Pinpoint the cell where the given text exists, returning its (x, y) midpoint coordinate. 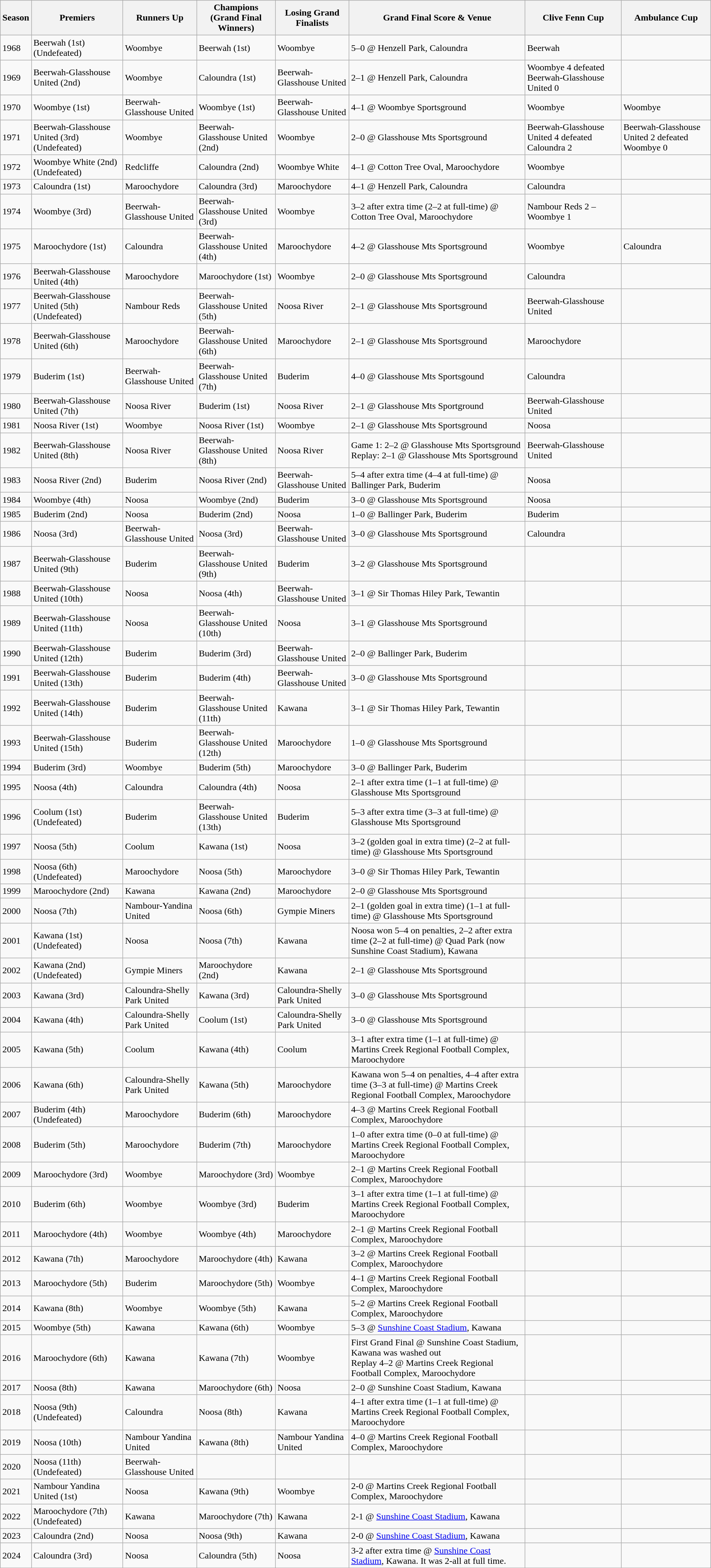
Noosa (9th) (Undefeated) (77, 1412)
1968 (16, 48)
1980 (16, 406)
3–0 @ Sir Thomas Hiley Park, Tewantin (437, 872)
Woombye (2nd) (236, 500)
2012 (16, 1259)
4–2 @ Glasshouse Mts Sportsground (437, 246)
4–1 @ Cotton Tree Oval, Maroochydore (437, 167)
1–0 @ Glasshouse Mts Sportsground (437, 743)
Clive Fenn Cup (574, 18)
5–0 @ Henzell Park, Caloundra (437, 48)
2004 (16, 1020)
Beerwah (1st) (Undefeated) (77, 48)
First Grand Final @ Sunshine Coast Stadium, Kawana was washed outReplay 4–2 @ Martins Creek Regional Football Complex, Maroochydore (437, 1357)
Woombye White (2nd) (Undefeated) (77, 167)
2011 (16, 1234)
Kawana (2nd) (236, 891)
1969 (16, 78)
Beerwah-Glasshouse United (5th) (Undefeated) (77, 306)
1988 (16, 594)
2–1 (golden goal in extra time) (1–1 at full-time) @ Glasshouse Mts Sportsground (437, 911)
Redcliffe (160, 167)
1–0 after extra time (0–0 at full-time) @ Martins Creek Regional Football Complex, Maroochydore (437, 1144)
1977 (16, 306)
1971 (16, 137)
2009 (16, 1174)
Grand Final Score & Venue (437, 18)
Kawana (1st) (236, 847)
2014 (16, 1308)
2-1 @ Sunshine Coast Stadium, Kawana (437, 1516)
Maroochydore (7th) (Undefeated) (77, 1516)
Noosa won 5–4 on penalties, 2–2 after extra time (2–2 at full-time) @ Quad Park (now Sunshine Coast Stadium), Kawana (437, 941)
5–3 @ Sunshine Coast Stadium, Kawana (437, 1328)
Beerwah (574, 48)
Game 1: 2–2 @ Glasshouse Mts SportsgroundReplay: 2–1 @ Glasshouse Mts Sportsground (437, 450)
Champions(Grand Final Winners) (236, 18)
Premiers (77, 18)
2–1 after extra time (1–1 at full-time) @ Glasshouse Mts Sportsground (437, 787)
Noosa (11th) (Undefeated) (77, 1467)
2018 (16, 1412)
2008 (16, 1144)
1996 (16, 817)
1979 (16, 376)
Buderim (7th) (236, 1144)
3–0 @ Ballinger Park, Buderim (437, 767)
2013 (16, 1284)
1999 (16, 891)
2000 (16, 911)
Buderim (4th) (236, 678)
2005 (16, 1050)
2010 (16, 1204)
Beerwah-Glasshouse United 4 defeated Caloundra 2 (574, 137)
4–1 @ Martins Creek Regional Football Complex, Maroochydore (437, 1284)
Woombye White (312, 167)
2006 (16, 1085)
Beerwah-Glasshouse United (3rd) (Undefeated) (77, 137)
Maroochydore (7th) (236, 1516)
2024 (16, 1555)
Beerwah (1st) (236, 48)
1985 (16, 514)
2001 (16, 941)
3–2 (golden goal in extra time) (2–2 at full-time) @ Glasshouse Mts Sportsground (437, 847)
Noosa (6th) (236, 911)
2–1 @ Henzell Park, Caloundra (437, 78)
1994 (16, 767)
1995 (16, 787)
1983 (16, 480)
1984 (16, 500)
2–0 @ Sunshine Coast Stadium, Kawana (437, 1387)
1973 (16, 187)
Caloundra (5th) (236, 1555)
5–2 @ Martins Creek Regional Football Complex, Maroochydore (437, 1308)
1978 (16, 341)
2–0 @ Ballinger Park, Buderim (437, 653)
Ambulance Cup (666, 18)
2023 (16, 1536)
1986 (16, 534)
Caloundra (4th) (236, 787)
3–2 @ Martins Creek Regional Football Complex, Maroochydore (437, 1259)
Woombye 4 defeated Beerwah-Glasshouse United 0 (574, 78)
4–1 after extra time (1–1 at full-time) @ Martins Creek Regional Football Complex, Maroochydore (437, 1412)
Nambour Reds (160, 306)
1992 (16, 708)
2019 (16, 1442)
2007 (16, 1114)
2-0 @ Sunshine Coast Stadium, Kawana (437, 1536)
Kawana (1st) (Undefeated) (77, 941)
1976 (16, 276)
Beerwah-Glasshouse United (15th) (77, 743)
Kawana (2nd) (Undefeated) (77, 971)
Nambour-Yandina United (160, 911)
1970 (16, 107)
Nambour Yandina United (1st) (77, 1491)
1987 (16, 564)
Beerwah-Glasshouse United 2 defeated Woombye 0 (666, 137)
4–1 @ Henzell Park, Caloundra (437, 187)
1972 (16, 167)
Noosa (6th) (Undefeated) (77, 872)
2016 (16, 1357)
5–4 after extra time (4–4 at full-time) @ Ballinger Park, Buderim (437, 480)
1975 (16, 246)
Runners Up (160, 18)
Coolum (1st) (236, 1020)
4–1 @ Woombye Sportsground (437, 107)
Beerwah-Glasshouse United (3rd) (236, 211)
Beerwah-Glasshouse United (14th) (77, 708)
3–1 @ Glasshouse Mts Sportsground (437, 623)
3-2 after extra time @ Sunshine Coast Stadium, Kawana. It was 2-all at full time. (437, 1555)
Season (16, 18)
2002 (16, 971)
2015 (16, 1328)
1–0 @ Ballinger Park, Buderim (437, 514)
1997 (16, 847)
2020 (16, 1467)
4–0 @ Glasshouse Mts Sportsgound (437, 376)
1974 (16, 211)
2017 (16, 1387)
5–3 after extra time (3–3 at full-time) @ Glasshouse Mts Sportsground (437, 817)
3–2 @ Glasshouse Mts Sportsground (437, 564)
2–1 @ Glasshouse Mts Sportground (437, 406)
Beerwah-Glasshouse United (5th) (236, 306)
Coolum (1st) (Undefeated) (77, 817)
2022 (16, 1516)
4–3 @ Martins Creek Regional Football Complex, Maroochydore (437, 1114)
1981 (16, 426)
1998 (16, 872)
1991 (16, 678)
1990 (16, 653)
2-0 @ Martins Creek Regional Football Complex, Maroochydore (437, 1491)
1993 (16, 743)
4–0 @ Martins Creek Regional Football Complex, Maroochydore (437, 1442)
Nambour Reds 2 – Woombye 1 (574, 211)
2003 (16, 995)
1982 (16, 450)
Kawana won 5–4 on penalties, 4–4 after extra time (3–3 at full-time) @ Martins Creek Regional Football Complex, Maroochydore (437, 1085)
Noosa (9th) (236, 1536)
Buderim (4th) (Undefeated) (77, 1114)
1989 (16, 623)
3–2 after extra time (2–2 at full-time) @ Cotton Tree Oval, Maroochydore (437, 211)
2021 (16, 1491)
Losing Grand Finalists (312, 18)
Noosa (10th) (77, 1442)
Kawana (9th) (236, 1491)
